From the cell containing the given text, extract its center point as [X, Y] coordinate. 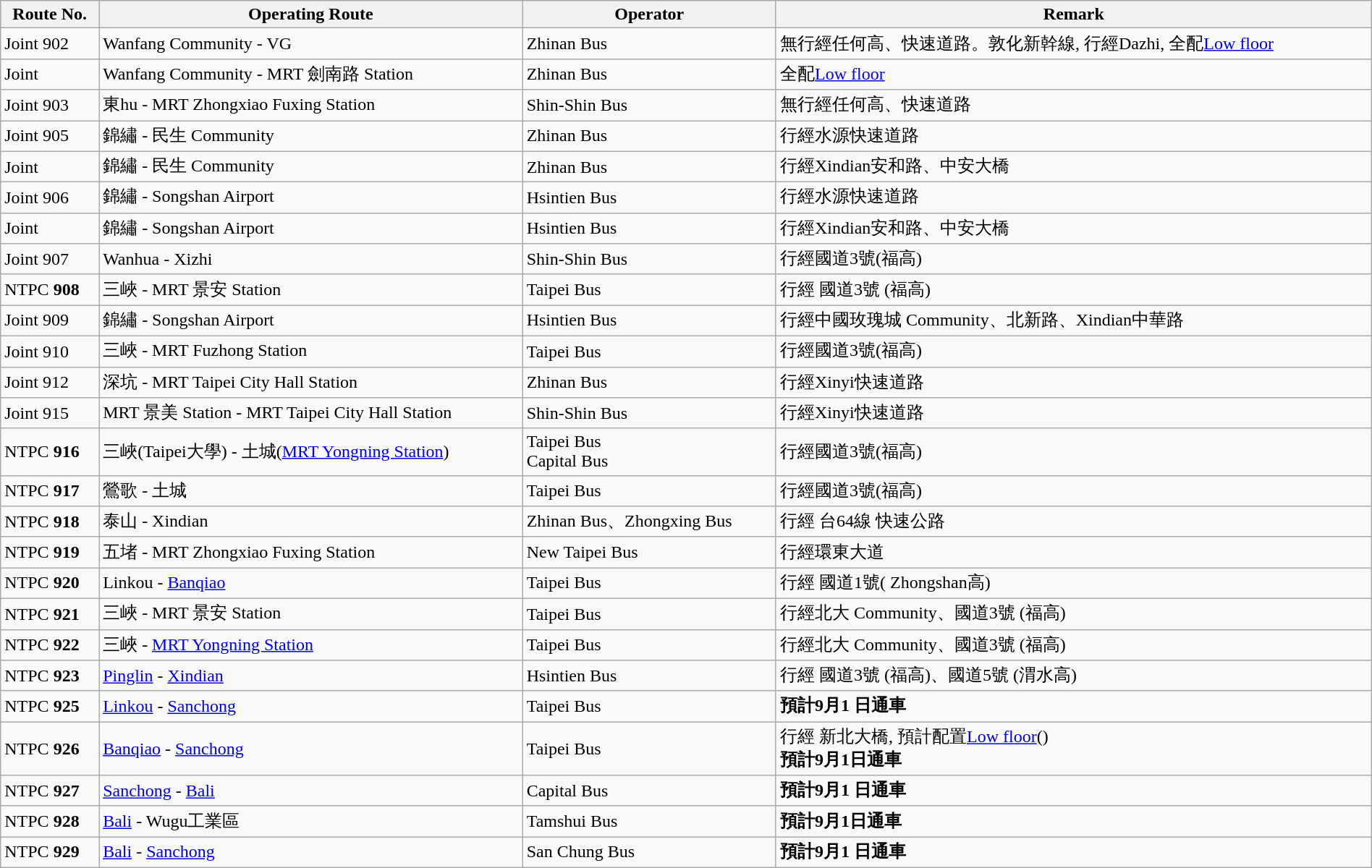
NTPC 922 [50, 645]
Joint 912 [50, 382]
NTPC 923 [50, 676]
Joint 905 [50, 136]
NTPC 929 [50, 852]
NTPC 917 [50, 490]
無行經任何高、快速道路 [1074, 106]
Banqiao - Sanchong [311, 749]
NTPC 918 [50, 522]
NTPC 920 [50, 583]
東hu - MRT Zhongxiao Fuxing Station [311, 106]
Capital Bus [649, 791]
Joint 915 [50, 414]
NTPC 925 [50, 706]
Bali - Wugu工業區 [311, 822]
Tamshui Bus [649, 822]
行經 台64線 快速公路 [1074, 522]
行經 國道3號 (福高)、國道5號 (渭水高) [1074, 676]
行經環東大道 [1074, 553]
NTPC 926 [50, 749]
Joint 909 [50, 321]
Wanfang Community - MRT 劍南路 Station [311, 74]
五堵 - MRT Zhongxiao Fuxing Station [311, 553]
泰山 - Xindian [311, 522]
全配Low floor [1074, 74]
鶯歌 - 土城 [311, 490]
行經 國道1號( Zhongshan高) [1074, 583]
Joint 902 [50, 43]
三峽 - MRT Yongning Station [311, 645]
預計9月1日通車 [1074, 822]
Bali - Sanchong [311, 852]
行經中國玫瑰城 Community、北新路、Xindian中華路 [1074, 321]
行經 國道3號 (福高) [1074, 289]
無行經任何高、快速道路。敦化新幹線, 行經Dazhi, 全配Low floor [1074, 43]
NTPC 916 [50, 451]
NTPC 927 [50, 791]
Wanhua - Xizhi [311, 259]
Linkou - Banqiao [311, 583]
Operator [649, 14]
Joint 903 [50, 106]
Joint 907 [50, 259]
Joint 906 [50, 198]
Pinglin - Xindian [311, 676]
MRT 景美 Station - MRT Taipei City Hall Station [311, 414]
Operating Route [311, 14]
深坑 - MRT Taipei City Hall Station [311, 382]
Linkou - Sanchong [311, 706]
NTPC 908 [50, 289]
Taipei BusCapital Bus [649, 451]
NTPC 919 [50, 553]
NTPC 928 [50, 822]
New Taipei Bus [649, 553]
三峽(Taipei大學) - 土城(MRT Yongning Station) [311, 451]
Joint 910 [50, 352]
Remark [1074, 14]
行經 新北大橋, 預計配置Low floor()預計9月1日通車 [1074, 749]
NTPC 921 [50, 613]
Route No. [50, 14]
三峽 - MRT Fuzhong Station [311, 352]
Sanchong - Bali [311, 791]
San Chung Bus [649, 852]
Zhinan Bus、Zhongxing Bus [649, 522]
Wanfang Community - VG [311, 43]
